Detect which cell encompasses the target text, then output its [x, y] center coordinate. 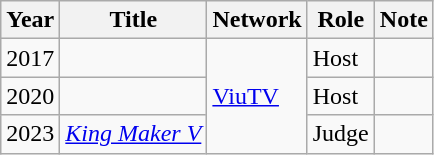
Judge [340, 134]
2017 [30, 58]
2020 [30, 96]
Year [30, 20]
Network [257, 20]
Note [404, 20]
ViuTV [257, 96]
King Maker V [134, 134]
Role [340, 20]
Title [134, 20]
2023 [30, 134]
